Extract the [X, Y] coordinate from the center of the cell holding the provided text.  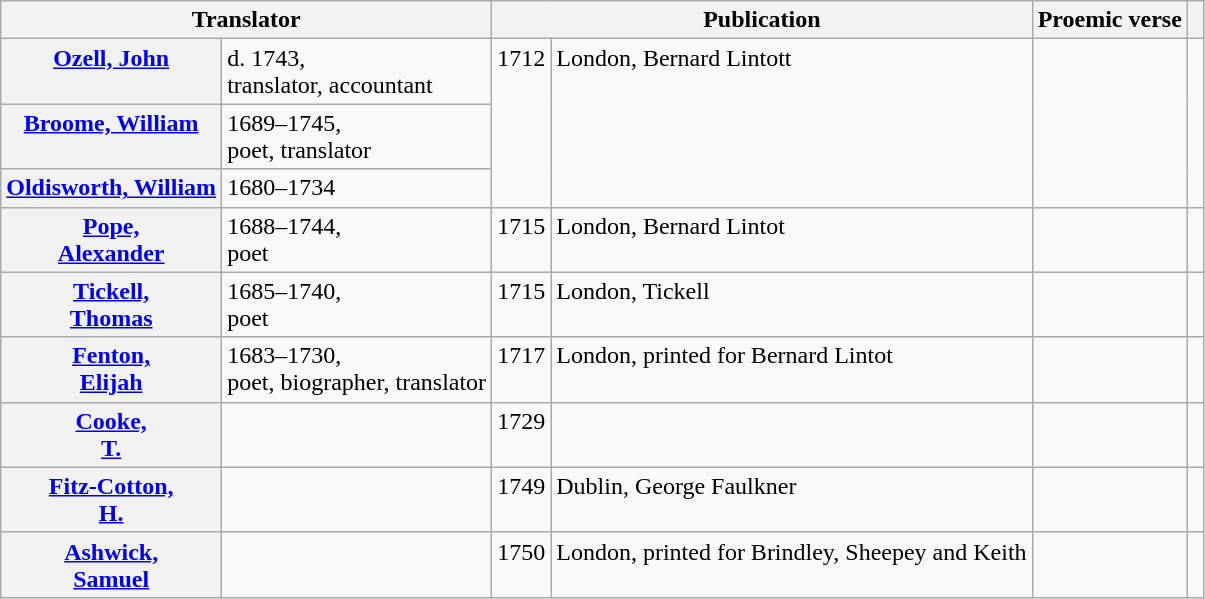
Fenton,Elijah [112, 370]
London, printed for Bernard Lintot [792, 370]
London, Tickell [792, 304]
Proemic verse [1110, 20]
London, printed for Brindley, Sheepey and Keith [792, 564]
1717 [522, 370]
1750 [522, 564]
1689–1745,poet, translator [357, 136]
Translator [246, 20]
1680–1734 [357, 188]
d. 1743,translator, accountant [357, 72]
Dublin, George Faulkner [792, 500]
London, Bernard Lintott [792, 123]
Fitz-Cotton,H. [112, 500]
1749 [522, 500]
1683–1730,poet, biographer, translator [357, 370]
Publication [762, 20]
London, Bernard Lintot [792, 240]
Broome, William [112, 136]
Ashwick,Samuel [112, 564]
1712 [522, 123]
Pope,Alexander [112, 240]
1685–1740,poet [357, 304]
Cooke,T. [112, 434]
1729 [522, 434]
Oldisworth, William [112, 188]
1688–1744,poet [357, 240]
Tickell,Thomas [112, 304]
Ozell, John [112, 72]
